Provide the [x, y] coordinate of the cell's center where the given text is located.  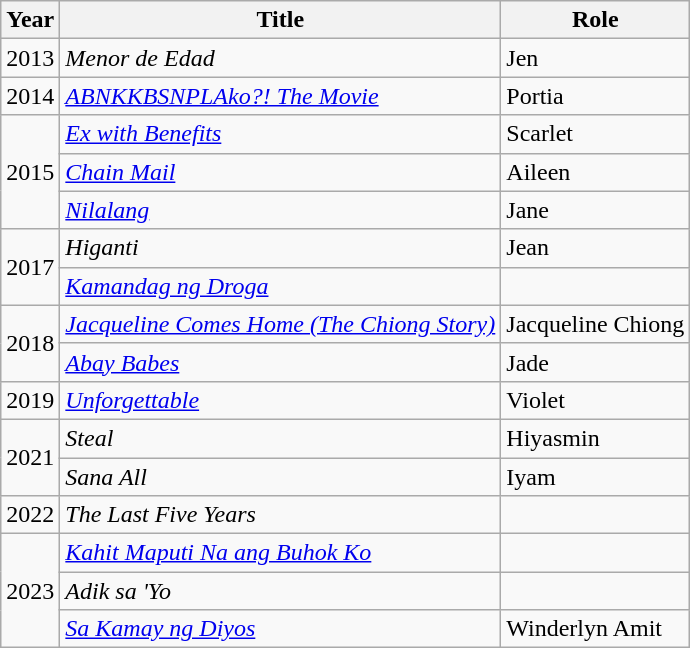
Kahit Maputi Na ang Buhok Ko [280, 553]
ABNKKBSNPLAko?! The Movie [280, 96]
Year [30, 20]
Kamandag ng Droga [280, 286]
2013 [30, 58]
Adik sa 'Yo [280, 591]
The Last Five Years [280, 515]
2018 [30, 343]
Iyam [596, 477]
Higanti [280, 248]
Sana All [280, 477]
2017 [30, 267]
2015 [30, 172]
Violet [596, 400]
Jane [596, 210]
Nilalang [280, 210]
2022 [30, 515]
Ex with Benefits [280, 134]
Sa Kamay ng Diyos [280, 629]
Winderlyn Amit [596, 629]
Scarlet [596, 134]
Jade [596, 362]
Jen [596, 58]
Chain Mail [280, 172]
Menor de Edad [280, 58]
Hiyasmin [596, 438]
Unforgettable [280, 400]
2019 [30, 400]
2023 [30, 591]
Abay Babes [280, 362]
Jean [596, 248]
Role [596, 20]
2014 [30, 96]
Steal [280, 438]
Jacqueline Comes Home (The Chiong Story) [280, 324]
Jacqueline Chiong [596, 324]
Portia [596, 96]
2021 [30, 457]
Aileen [596, 172]
Title [280, 20]
